Identify which cell holds the provided text, then report its [X, Y] central coordinate. 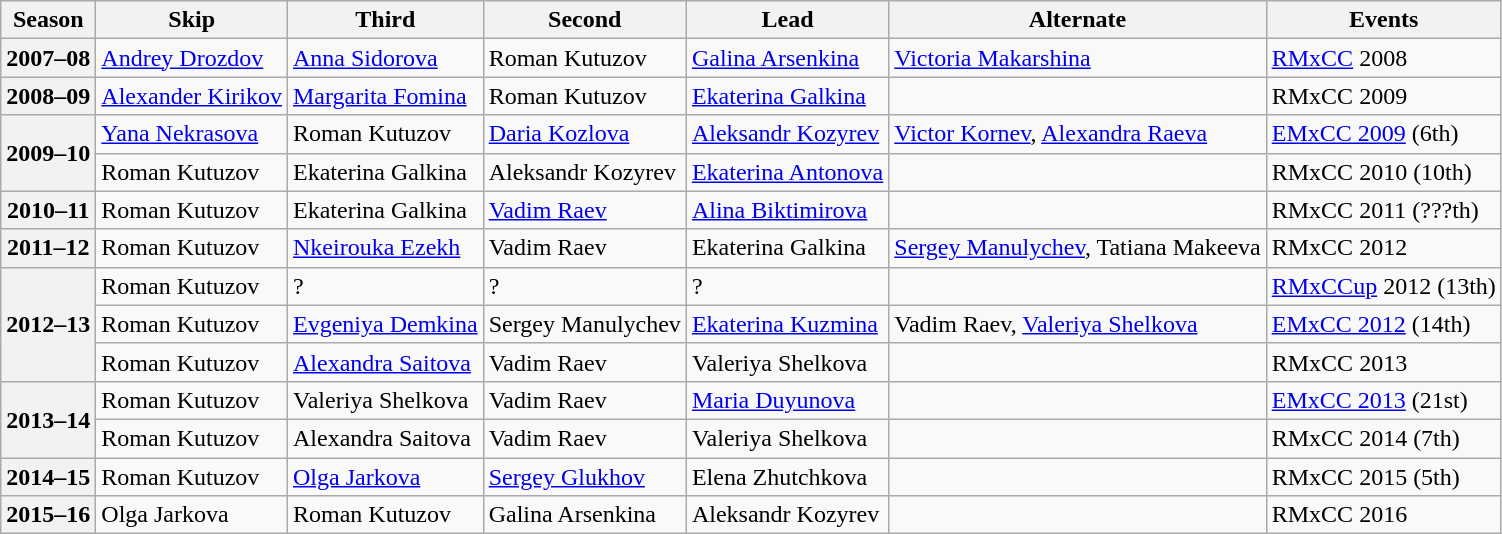
Vadim Raev, Valeriya Shelkova [1078, 324]
Ekaterina Kuzmina [787, 324]
Daria Kozlova [584, 134]
Evgeniya Demkina [385, 324]
2008–09 [48, 96]
Elena Zhutchkova [787, 477]
EMxCC 2009 (6th) [1384, 134]
RMxCC 2016 [1384, 515]
Ekaterina Antonova [787, 172]
2014–15 [48, 477]
RMxCC 2008 [1384, 58]
RMxCCup 2012 (13th) [1384, 286]
Sergey Manulychev [584, 324]
Maria Duyunova [787, 400]
2009–10 [48, 153]
2012–13 [48, 324]
Nkeirouka Ezekh [385, 248]
EMxCC 2012 (14th) [1384, 324]
RMxCC 2010 (10th) [1384, 172]
Andrey Drozdov [192, 58]
Third [385, 20]
Alexander Kirikov [192, 96]
Anna Sidorova [385, 58]
RMxCC 2013 [1384, 362]
Events [1384, 20]
Second [584, 20]
RMxCC 2015 (5th) [1384, 477]
Alternate [1078, 20]
RMxCC 2009 [1384, 96]
Lead [787, 20]
2013–14 [48, 419]
Sergey Manulychev, Tatiana Makeeva [1078, 248]
RMxCC 2011 (???th) [1384, 210]
Season [48, 20]
2015–16 [48, 515]
2011–12 [48, 248]
Victoria Makarshina [1078, 58]
EMxCC 2013 (21st) [1384, 400]
2010–11 [48, 210]
Alina Biktimirova [787, 210]
Victor Kornev, Alexandra Raeva [1078, 134]
Skip [192, 20]
RMxCC 2014 (7th) [1384, 438]
RMxCC 2012 [1384, 248]
Margarita Fomina [385, 96]
Sergey Glukhov [584, 477]
2007–08 [48, 58]
Yana Nekrasova [192, 134]
